Output the [X, Y] coordinate of the center of the cell containing the given text.  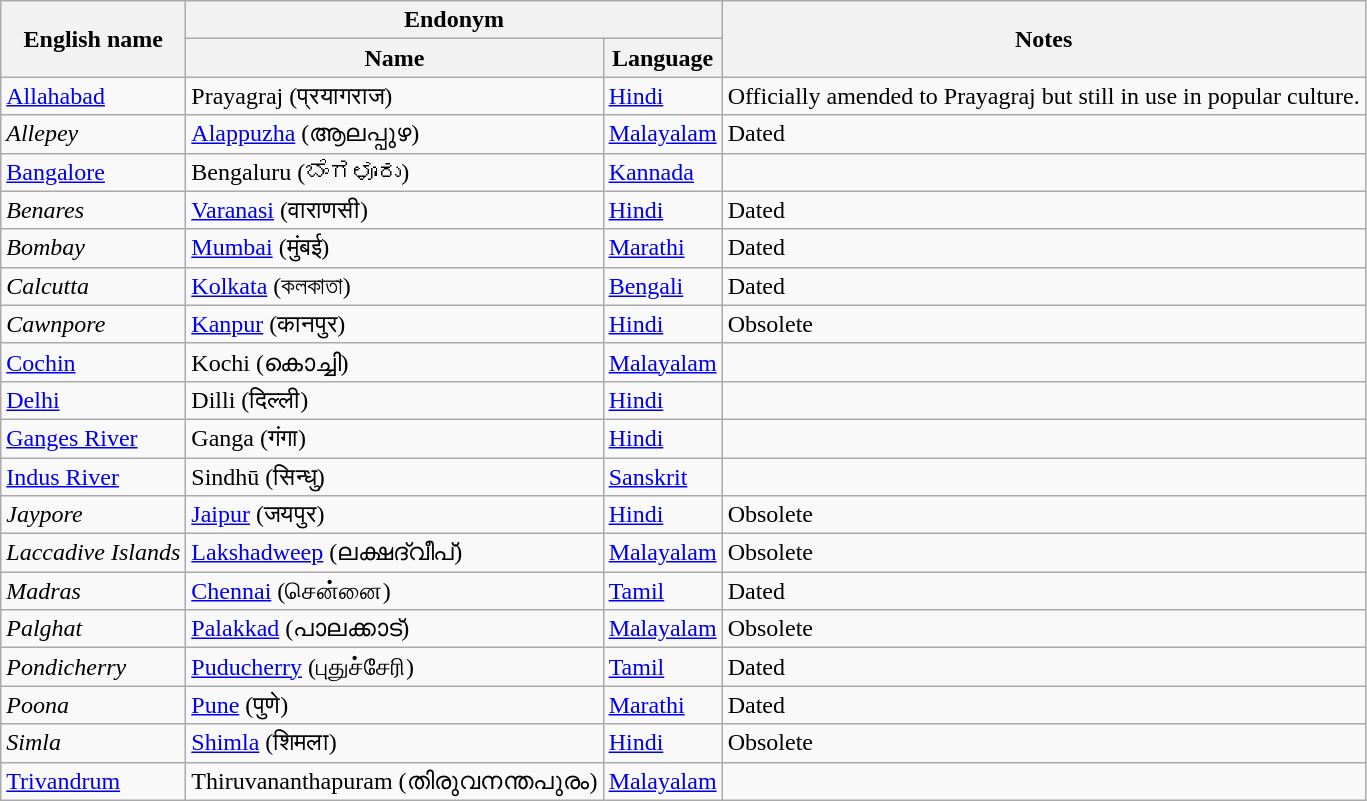
Pondicherry [94, 667]
Sindhū (सिन्धु) [394, 477]
Chennai (சென்னை) [394, 591]
Alappuzha (ആലപ്പുഴ) [394, 134]
Notes [1044, 39]
Indus River [94, 477]
Cawnpore [94, 324]
Thiruvananthapuram (തിരുവനന്തപുരം) [394, 781]
Cochin [94, 362]
Madras [94, 591]
Language [662, 58]
Palakkad (പാലക്കാട്) [394, 629]
Kanpur (कानपुर) [394, 324]
Laccadive Islands [94, 553]
Prayagraj (प्रयागराज) [394, 96]
Ganga (गंगा) [394, 438]
Trivandrum [94, 781]
Officially amended to Prayagraj but still in use in popular culture. [1044, 96]
Sanskrit [662, 477]
Dilli (दिल्ली) [394, 400]
Shimla (शिमला) [394, 743]
Name [394, 58]
Jaipur (जयपुर) [394, 515]
Palghat [94, 629]
Kannada [662, 172]
Kolkata (কলকাতা) [394, 286]
Kochi (കൊച്ചി) [394, 362]
Bombay [94, 248]
Benares [94, 210]
Bangalore [94, 172]
Endonym [454, 20]
Allahabad [94, 96]
Ganges River [94, 438]
English name [94, 39]
Bengali [662, 286]
Simla [94, 743]
Poona [94, 705]
Varanasi (वाराणसी) [394, 210]
Jaypore [94, 515]
Calcutta [94, 286]
Lakshadweep (ലക്ഷദ്വീപ്) [394, 553]
Bengaluru (ಬೆಂಗಳೂರು) [394, 172]
Pune (पुणे) [394, 705]
Delhi [94, 400]
Puducherry (புதுச்சேரி) [394, 667]
Mumbai (मुंबई) [394, 248]
Allepey [94, 134]
